Locate the cell with the specified text and output its [x, y] center coordinate. 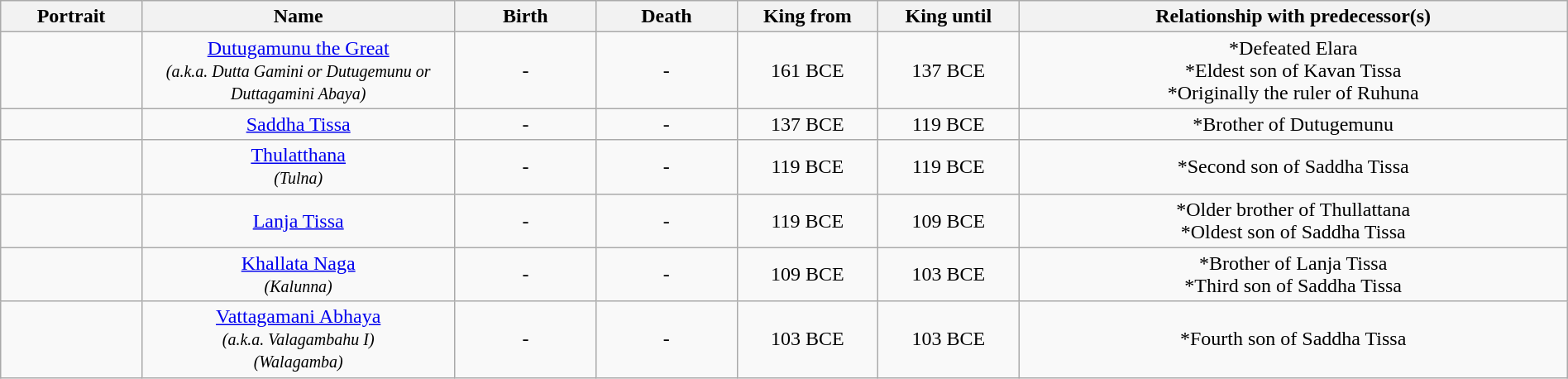
*Defeated Elara*Eldest son of Kavan Tissa*Originally the ruler of Ruhuna [1293, 70]
*Older brother of Thullattana*Oldest son of Saddha Tissa [1293, 220]
Dutugamunu the Great (a.k.a. Dutta Gamini or Dutugemunu or Duttagamini Abaya) [298, 70]
Vattagamani Abhaya(a.k.a. Valagambahu I)(Walagamba) [298, 339]
Portrait [71, 17]
Saddha Tissa [298, 124]
*Brother of Lanja Tissa*Third son of Saddha Tissa [1293, 275]
Death [667, 17]
161 BCE [807, 70]
Relationship with predecessor(s) [1293, 17]
*Second son of Saddha Tissa [1293, 167]
*Fourth son of Saddha Tissa [1293, 339]
Thulatthana(Tulna) [298, 167]
Lanja Tissa [298, 220]
*Brother of Dutugemunu [1293, 124]
Khallata Naga(Kalunna) [298, 275]
King until [949, 17]
King from [807, 17]
Name [298, 17]
Birth [525, 17]
